From the cell containing the given text, extract its center point as [x, y] coordinate. 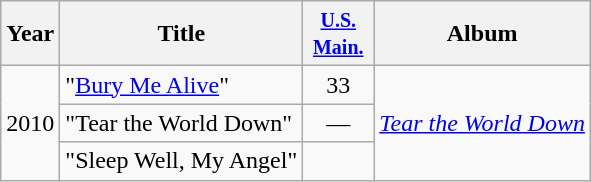
Album [482, 34]
"Tear the World Down" [182, 123]
— [338, 123]
Tear the World Down [482, 123]
"Sleep Well, My Angel" [182, 161]
33 [338, 85]
Title [182, 34]
2010 [30, 123]
U.S. Main. [338, 34]
Year [30, 34]
"Bury Me Alive" [182, 85]
